Output the (X, Y) coordinate of the center of the cell containing the given text.  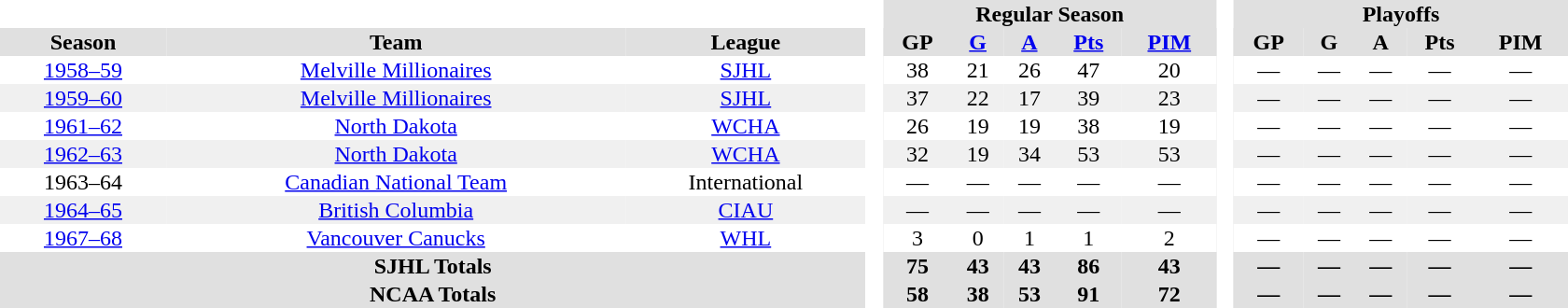
23 (1169, 98)
86 (1088, 266)
58 (917, 294)
WHL (745, 238)
39 (1088, 98)
CIAU (745, 210)
Team (396, 42)
1959–60 (83, 98)
1961–62 (83, 126)
1964–65 (83, 210)
17 (1029, 98)
1958–59 (83, 70)
Regular Season (1050, 14)
75 (917, 266)
Canadian National Team (396, 182)
3 (917, 238)
20 (1169, 70)
SJHL Totals (433, 266)
Playoffs (1401, 14)
72 (1169, 294)
0 (978, 238)
1967–68 (83, 238)
NCAA Totals (433, 294)
37 (917, 98)
32 (917, 154)
2 (1169, 238)
1962–63 (83, 154)
League (745, 42)
British Columbia (396, 210)
Season (83, 42)
21 (978, 70)
1963–64 (83, 182)
International (745, 182)
91 (1088, 294)
34 (1029, 154)
22 (978, 98)
Vancouver Canucks (396, 238)
47 (1088, 70)
